Scan for the cell matching the given text and deliver its [X, Y] coordinate at center. 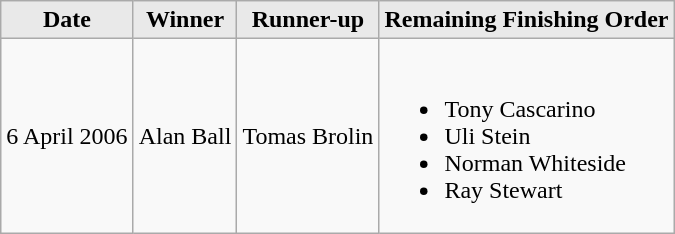
Date [67, 20]
Remaining Finishing Order [526, 20]
6 April 2006 [67, 136]
Tony Cascarino Uli Stein Norman Whiteside Ray Stewart [526, 136]
Alan Ball [185, 136]
Runner-up [308, 20]
Tomas Brolin [308, 136]
Winner [185, 20]
